Extract the [x, y] coordinate from the center of the cell holding the provided text.  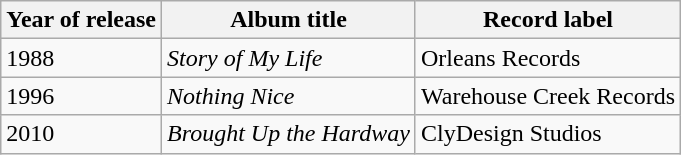
Album title [289, 20]
Year of release [82, 20]
1988 [82, 58]
Record label [548, 20]
1996 [82, 96]
2010 [82, 134]
Warehouse Creek Records [548, 96]
ClyDesign Studios [548, 134]
Brought Up the Hardway [289, 134]
Story of My Life [289, 58]
Nothing Nice [289, 96]
Orleans Records [548, 58]
